Determine the [x, y] coordinate at the center of the cell enclosing the given text.  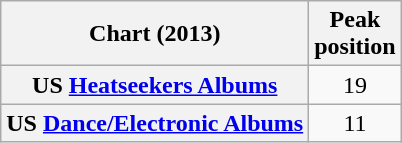
US Heatseekers Albums [155, 85]
Peakposition [355, 34]
Chart (2013) [155, 34]
19 [355, 85]
11 [355, 123]
US Dance/Electronic Albums [155, 123]
